Capture the cell that displays the provided text and extract its [x, y] central coordinate. 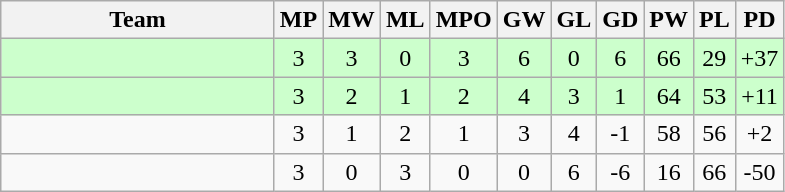
+2 [760, 134]
MPO [464, 20]
Team [138, 20]
16 [669, 172]
-1 [620, 134]
-50 [760, 172]
53 [714, 96]
PD [760, 20]
MP [298, 20]
ML [405, 20]
GW [524, 20]
+37 [760, 58]
GD [620, 20]
56 [714, 134]
PL [714, 20]
-6 [620, 172]
58 [669, 134]
64 [669, 96]
MW [352, 20]
29 [714, 58]
PW [669, 20]
+11 [760, 96]
GL [574, 20]
